Scan for the cell matching the given text and deliver its (x, y) coordinate at center. 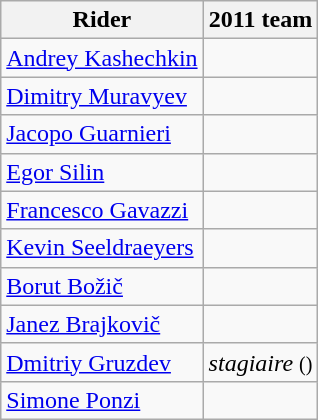
Borut Božič (102, 286)
Jacopo Guarnieri (102, 134)
Simone Ponzi (102, 400)
2011 team (260, 20)
Andrey Kashechkin (102, 58)
Kevin Seeldraeyers (102, 248)
Rider (102, 20)
Francesco Gavazzi (102, 210)
Egor Silin (102, 172)
Janez Brajkovič (102, 324)
stagiaire () (260, 362)
Dmitriy Gruzdev (102, 362)
Dimitry Muravyev (102, 96)
